Scan for the cell matching the given text and deliver its [X, Y] coordinate at center. 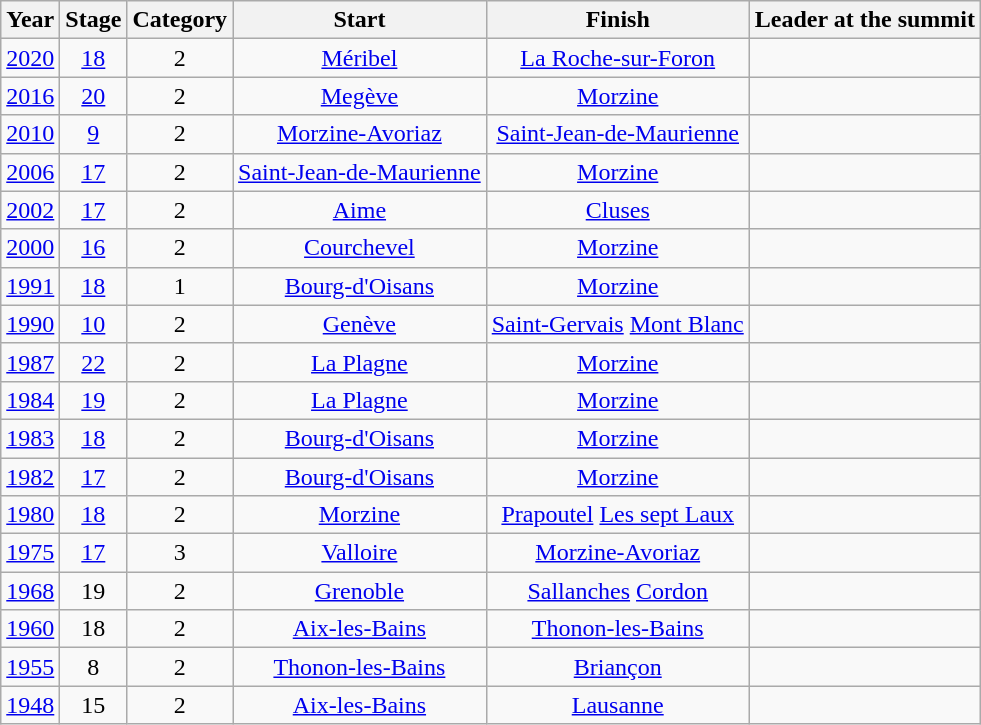
3 [180, 553]
22 [94, 362]
1983 [30, 438]
9 [94, 134]
Megève [360, 96]
16 [94, 248]
1955 [30, 667]
2010 [30, 134]
2006 [30, 172]
Briançon [618, 667]
1982 [30, 477]
Start [360, 20]
Lausanne [618, 705]
Genève [360, 324]
La Roche-sur-Foron [618, 58]
1980 [30, 515]
Stage [94, 20]
1 [180, 286]
1984 [30, 400]
10 [94, 324]
2020 [30, 58]
1960 [30, 629]
Finish [618, 20]
Saint-Gervais Mont Blanc [618, 324]
1975 [30, 553]
Grenoble [360, 591]
1968 [30, 591]
1990 [30, 324]
20 [94, 96]
Cluses [618, 210]
15 [94, 705]
Sallanches Cordon [618, 591]
2000 [30, 248]
Year [30, 20]
2002 [30, 210]
Courchevel [360, 248]
Leader at the summit [864, 20]
Méribel [360, 58]
Category [180, 20]
Prapoutel Les sept Laux [618, 515]
1987 [30, 362]
1948 [30, 705]
1991 [30, 286]
2016 [30, 96]
8 [94, 667]
Valloire [360, 553]
Aime [360, 210]
